Find where the given text appears and provide that cell's center as (X, Y) coordinate. 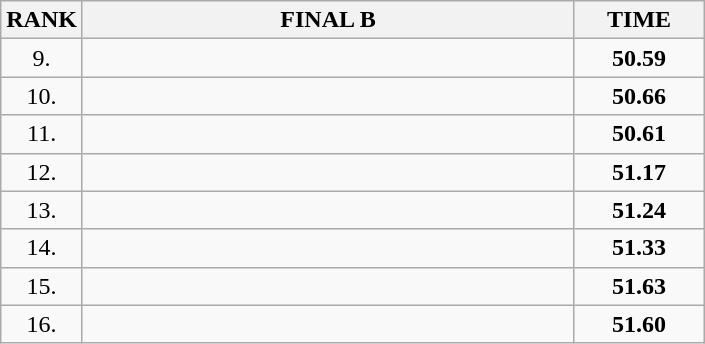
10. (42, 96)
50.66 (640, 96)
51.24 (640, 210)
11. (42, 134)
13. (42, 210)
RANK (42, 20)
16. (42, 324)
9. (42, 58)
FINAL B (328, 20)
51.60 (640, 324)
14. (42, 248)
15. (42, 286)
12. (42, 172)
51.63 (640, 286)
51.17 (640, 172)
TIME (640, 20)
51.33 (640, 248)
50.59 (640, 58)
50.61 (640, 134)
